Determine the [X, Y] coordinate at the center of the cell enclosing the given text.  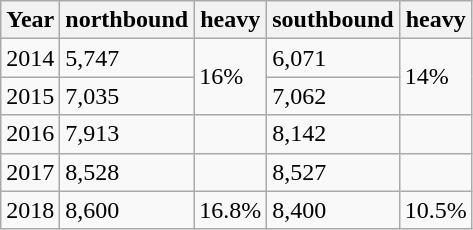
14% [436, 77]
Year [30, 20]
10.5% [436, 210]
8,527 [333, 172]
southbound [333, 20]
5,747 [127, 58]
7,035 [127, 96]
16% [230, 77]
2014 [30, 58]
2016 [30, 134]
8,600 [127, 210]
2018 [30, 210]
8,528 [127, 172]
8,142 [333, 134]
7,062 [333, 96]
6,071 [333, 58]
2017 [30, 172]
7,913 [127, 134]
northbound [127, 20]
8,400 [333, 210]
16.8% [230, 210]
2015 [30, 96]
